Identify which cell holds the provided text, then report its [x, y] central coordinate. 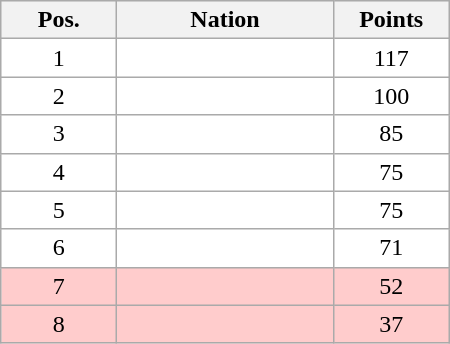
Nation [225, 20]
1 [59, 58]
Points [391, 20]
Pos. [59, 20]
6 [59, 248]
2 [59, 96]
85 [391, 134]
71 [391, 248]
7 [59, 286]
117 [391, 58]
100 [391, 96]
52 [391, 286]
3 [59, 134]
4 [59, 172]
8 [59, 324]
5 [59, 210]
37 [391, 324]
